Detect which cell encompasses the target text, then output its (x, y) center coordinate. 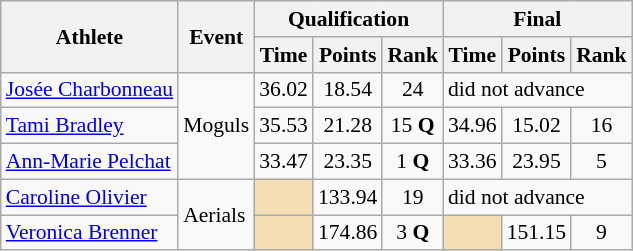
Ann-Marie Pelchat (90, 162)
Athlete (90, 36)
Final (538, 19)
16 (602, 126)
Moguls (216, 126)
Event (216, 36)
33.47 (284, 162)
21.28 (348, 126)
Qualification (348, 19)
151.15 (536, 233)
5 (602, 162)
3 Q (412, 233)
19 (412, 197)
35.53 (284, 126)
33.36 (472, 162)
18.54 (348, 90)
Tami Bradley (90, 126)
9 (602, 233)
24 (412, 90)
15 Q (412, 126)
15.02 (536, 126)
34.96 (472, 126)
1 Q (412, 162)
Caroline Olivier (90, 197)
Josée Charbonneau (90, 90)
133.94 (348, 197)
Aerials (216, 214)
174.86 (348, 233)
36.02 (284, 90)
Veronica Brenner (90, 233)
23.95 (536, 162)
23.35 (348, 162)
